Identify which cell holds the provided text, then report its (x, y) central coordinate. 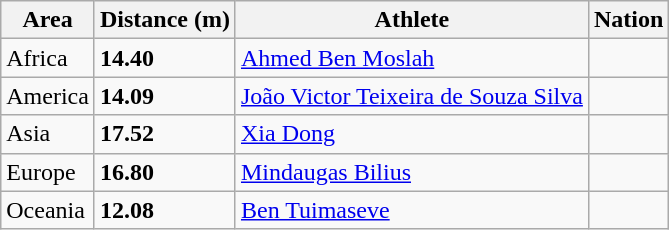
João Victor Teixeira de Souza Silva (412, 96)
Xia Dong (412, 134)
Asia (48, 134)
Athlete (412, 20)
14.09 (164, 96)
14.40 (164, 58)
12.08 (164, 210)
17.52 (164, 134)
Africa (48, 58)
Europe (48, 172)
Distance (m) (164, 20)
Ben Tuimaseve (412, 210)
Mindaugas Bilius (412, 172)
Area (48, 20)
Oceania (48, 210)
Ahmed Ben Moslah (412, 58)
Nation (628, 20)
16.80 (164, 172)
America (48, 96)
